For the text-containing cell, return its midpoint in (X, Y) coordinate format. 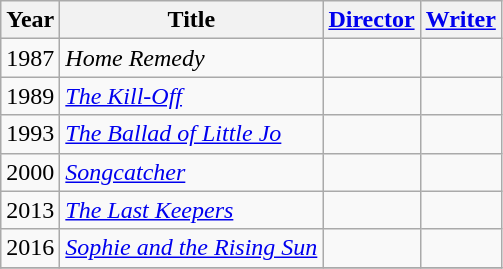
The Kill-Off (192, 96)
Home Remedy (192, 58)
2013 (30, 210)
Director (372, 20)
The Last Keepers (192, 210)
The Ballad of Little Jo (192, 134)
Songcatcher (192, 172)
2016 (30, 248)
Year (30, 20)
Sophie and the Rising Sun (192, 248)
Title (192, 20)
2000 (30, 172)
1989 (30, 96)
Writer (460, 20)
1993 (30, 134)
1987 (30, 58)
